Determine the (X, Y) coordinate at the center of the cell enclosing the given text.  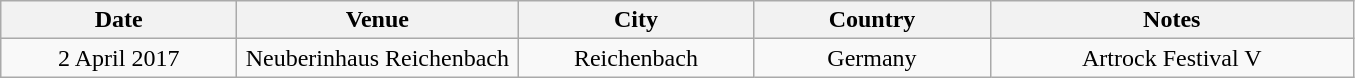
City (636, 20)
Neuberinhaus Reichenbach (378, 58)
Artrock Festival V (1172, 58)
Germany (872, 58)
Notes (1172, 20)
Reichenbach (636, 58)
Venue (378, 20)
2 April 2017 (119, 58)
Date (119, 20)
Country (872, 20)
